Determine the (X, Y) coordinate at the center of the cell enclosing the given text.  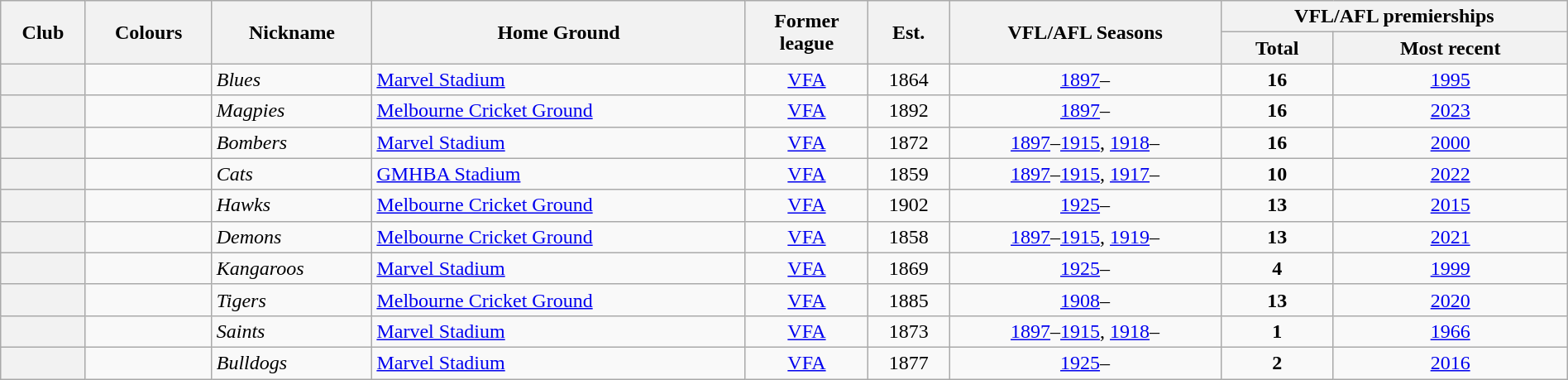
1885 (909, 300)
10 (1277, 174)
Saints (292, 331)
2000 (1451, 142)
Formerleague (807, 32)
1966 (1451, 331)
Home Ground (559, 32)
Blues (292, 79)
VFL/AFL Seasons (1085, 32)
1877 (909, 363)
1859 (909, 174)
2016 (1451, 363)
VFL/AFL premierships (1394, 17)
Club (43, 32)
Colours (149, 32)
Demons (292, 237)
Cats (292, 174)
Nickname (292, 32)
Total (1277, 48)
Est. (909, 32)
2015 (1451, 205)
GMHBA Stadium (559, 174)
1873 (909, 331)
1892 (909, 111)
1858 (909, 237)
1872 (909, 142)
2023 (1451, 111)
2021 (1451, 237)
2020 (1451, 300)
4 (1277, 268)
1999 (1451, 268)
Bombers (292, 142)
1897–1915, 1919– (1085, 237)
2 (1277, 363)
1 (1277, 331)
Magpies (292, 111)
Bulldogs (292, 363)
Most recent (1451, 48)
1864 (909, 79)
Kangaroos (292, 268)
1995 (1451, 79)
Hawks (292, 205)
1897–1915, 1917– (1085, 174)
1902 (909, 205)
2022 (1451, 174)
Tigers (292, 300)
1908– (1085, 300)
1869 (909, 268)
